Search for the cell housing the specified text and yield its [x, y] center coordinate. 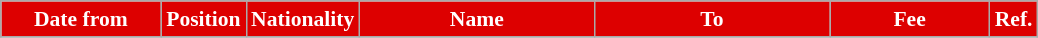
Position [204, 19]
To [712, 19]
Date from [81, 19]
Fee [910, 19]
Nationality [302, 19]
Name [476, 19]
Ref. [1014, 19]
